From the cell containing the given text, extract its center point as (X, Y) coordinate. 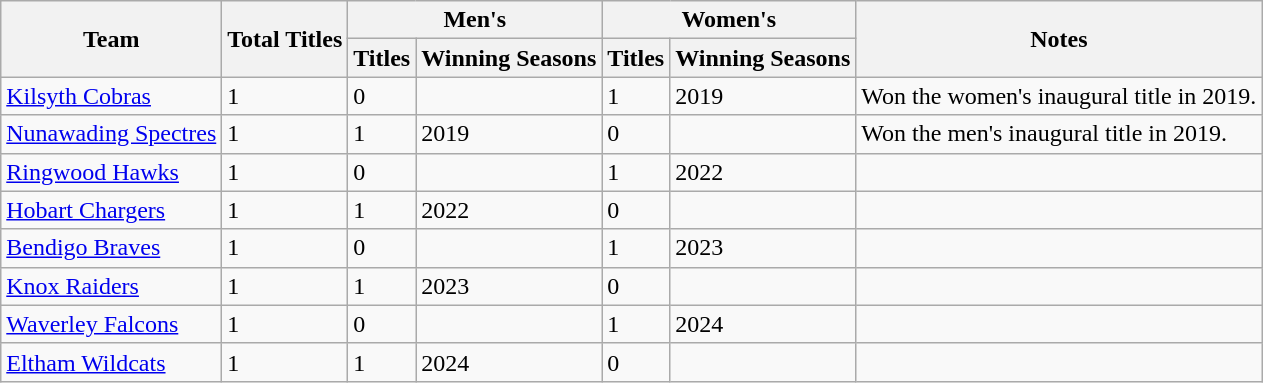
Nunawading Spectres (112, 134)
Bendigo Braves (112, 248)
Women's (729, 20)
Eltham Wildcats (112, 362)
Waverley Falcons (112, 324)
Won the women's inaugural title in 2019. (1059, 96)
Won the men's inaugural title in 2019. (1059, 134)
Knox Raiders (112, 286)
Total Titles (285, 39)
Ringwood Hawks (112, 172)
Kilsyth Cobras (112, 96)
Men's (475, 20)
Hobart Chargers (112, 210)
Notes (1059, 39)
Team (112, 39)
